Capture the cell that displays the provided text and extract its (X, Y) central coordinate. 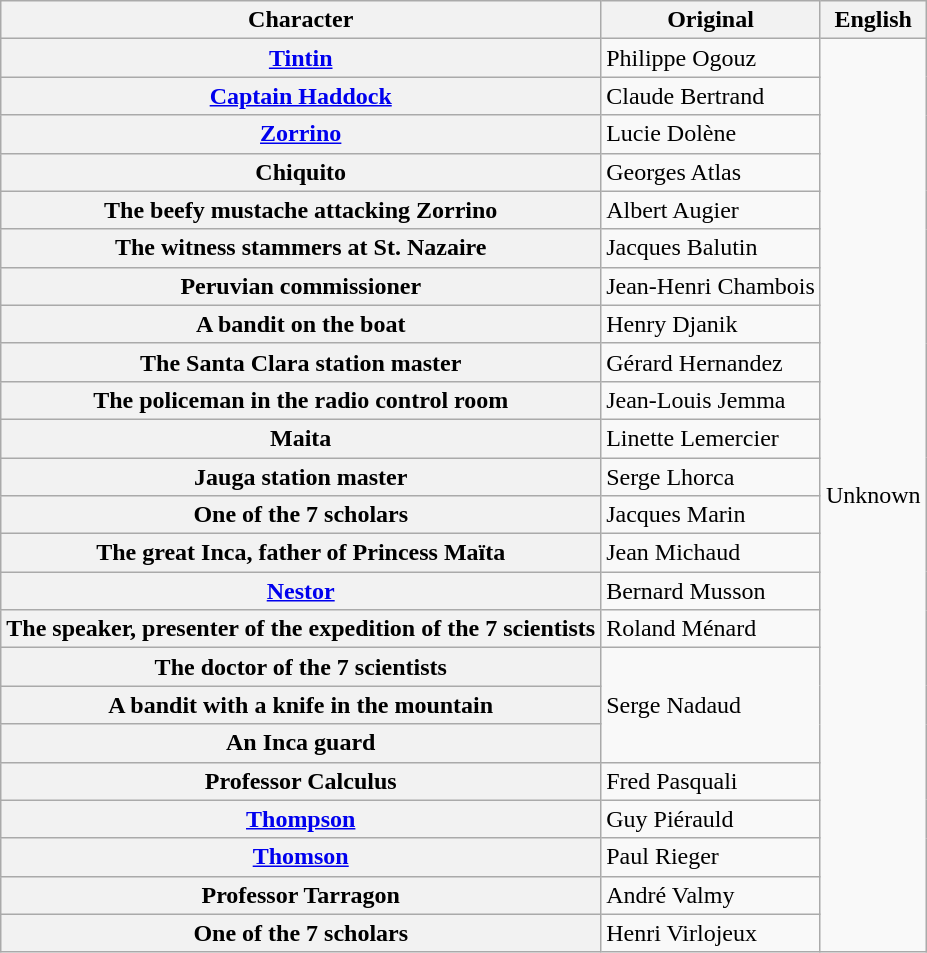
Philippe Ogouz (711, 58)
Claude Bertrand (711, 96)
Professor Tarragon (301, 895)
Captain Haddock (301, 96)
An Inca guard (301, 743)
Thomson (301, 857)
The doctor of the 7 scientists (301, 667)
Guy Piérauld (711, 819)
The Santa Clara station master (301, 362)
Henry Djanik (711, 324)
Thompson (301, 819)
André Valmy (711, 895)
The policeman in the radio control room (301, 400)
Original (711, 20)
Serge Nadaud (711, 705)
The great Inca, father of Princess Maïta (301, 553)
Roland Ménard (711, 629)
Serge Lhorca (711, 477)
Nestor (301, 591)
Peruvian commissioner (301, 286)
Jacques Marin (711, 515)
Jacques Balutin (711, 248)
Jean-Louis Jemma (711, 400)
Jean-Henri Chambois (711, 286)
Lucie Dolène (711, 134)
The beefy mustache attacking Zorrino (301, 210)
Albert Augier (711, 210)
Jauga station master (301, 477)
Professor Calculus (301, 781)
Chiquito (301, 172)
Georges Atlas (711, 172)
Henri Virlojeux (711, 933)
Jean Michaud (711, 553)
Zorrino (301, 134)
The speaker, presenter of the expedition of the 7 scientists (301, 629)
Unknown (873, 496)
Character (301, 20)
A bandit with a knife in the mountain (301, 705)
Maita (301, 438)
English (873, 20)
Bernard Musson (711, 591)
Tintin (301, 58)
Fred Pasquali (711, 781)
Gérard Hernandez (711, 362)
Paul Rieger (711, 857)
A bandit on the boat (301, 324)
The witness stammers at St. Nazaire (301, 248)
Linette Lemercier (711, 438)
